Detect which cell encompasses the target text, then output its (X, Y) center coordinate. 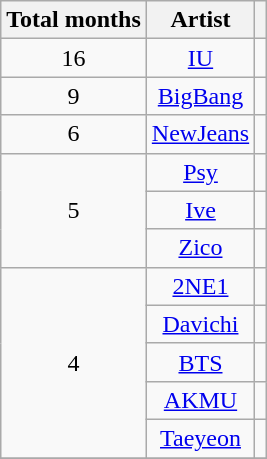
4 (74, 362)
Zico (200, 248)
Ive (200, 210)
Total months (74, 20)
IU (200, 58)
9 (74, 96)
NewJeans (200, 134)
BigBang (200, 96)
6 (74, 134)
Psy (200, 172)
AKMU (200, 400)
Davichi (200, 324)
BTS (200, 362)
5 (74, 210)
2NE1 (200, 286)
Taeyeon (200, 438)
16 (74, 58)
Artist (200, 20)
